Provide the [x, y] coordinate of the cell's center where the given text is located.  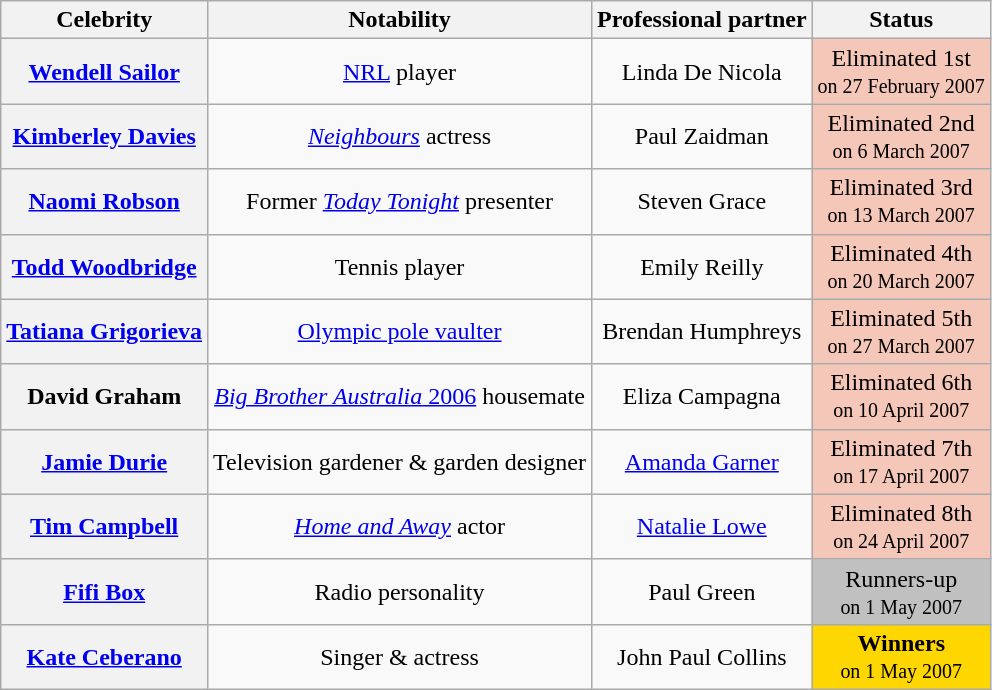
Naomi Robson [104, 202]
Neighbours actress [400, 136]
Eliminated 6thon 10 April 2007 [901, 396]
NRL player [400, 72]
Tim Campbell [104, 526]
Jamie Durie [104, 462]
Paul Green [702, 592]
Professional partner [702, 20]
Fifi Box [104, 592]
Eliminated 4thon 20 March 2007 [901, 266]
Winnerson 1 May 2007 [901, 656]
Celebrity [104, 20]
Tatiana Grigorieva [104, 332]
Amanda Garner [702, 462]
Kimberley Davies [104, 136]
Eliminated 7thon 17 April 2007 [901, 462]
Linda De Nicola [702, 72]
Notability [400, 20]
Paul Zaidman [702, 136]
David Graham [104, 396]
Tennis player [400, 266]
Eliminated 2ndon 6 March 2007 [901, 136]
Former Today Tonight presenter [400, 202]
Runners-upon 1 May 2007 [901, 592]
Eliminated 8thon 24 April 2007 [901, 526]
Todd Woodbridge [104, 266]
Eliza Campagna [702, 396]
Wendell Sailor [104, 72]
Singer & actress [400, 656]
Emily Reilly [702, 266]
Olympic pole vaulter [400, 332]
Big Brother Australia 2006 housemate [400, 396]
Radio personality [400, 592]
Natalie Lowe [702, 526]
Kate Ceberano [104, 656]
Eliminated 3rdon 13 March 2007 [901, 202]
Brendan Humphreys [702, 332]
John Paul Collins [702, 656]
Television gardener & garden designer [400, 462]
Eliminated 1ston 27 February 2007 [901, 72]
Status [901, 20]
Eliminated 5thon 27 March 2007 [901, 332]
Steven Grace [702, 202]
Home and Away actor [400, 526]
